Extract the [x, y] coordinate from the center of the cell holding the provided text.  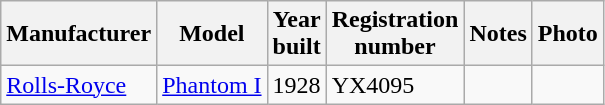
Model [212, 34]
Photo [568, 34]
Registrationnumber [395, 34]
Rolls-Royce [79, 85]
Manufacturer [79, 34]
1928 [296, 85]
Phantom I [212, 85]
YX4095 [395, 85]
Yearbuilt [296, 34]
Notes [498, 34]
